Identify which cell holds the provided text, then report its [X, Y] central coordinate. 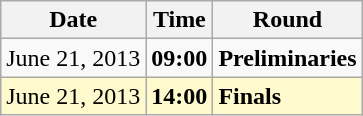
Preliminaries [288, 58]
09:00 [180, 58]
14:00 [180, 96]
Finals [288, 96]
Round [288, 20]
Time [180, 20]
Date [74, 20]
